Capture the cell that displays the provided text and extract its (X, Y) central coordinate. 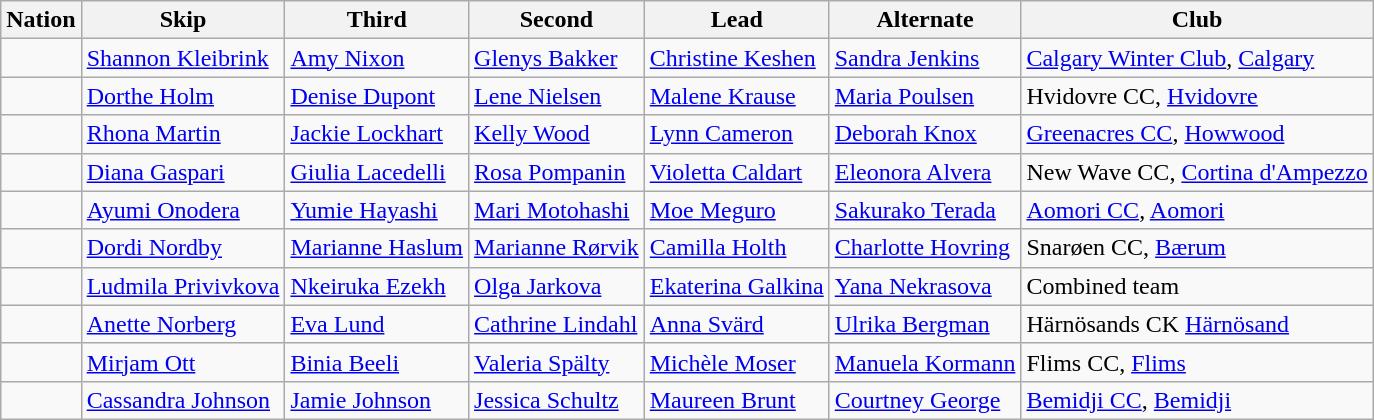
Marianne Haslum (377, 248)
Dordi Nordby (183, 248)
Lene Nielsen (557, 96)
Sandra Jenkins (925, 58)
Ayumi Onodera (183, 210)
Sakurako Terada (925, 210)
Olga Jarkova (557, 286)
Malene Krause (736, 96)
Denise Dupont (377, 96)
Aomori CC, Aomori (1197, 210)
Charlotte Hovring (925, 248)
Yana Nekrasova (925, 286)
Violetta Caldart (736, 172)
Maria Poulsen (925, 96)
Giulia Lacedelli (377, 172)
Valeria Spälty (557, 362)
Greenacres CC, Howwood (1197, 134)
Second (557, 20)
Binia Beeli (377, 362)
Kelly Wood (557, 134)
Bemidji CC, Bemidji (1197, 400)
Snarøen CC, Bærum (1197, 248)
Alternate (925, 20)
Eva Lund (377, 324)
Christine Keshen (736, 58)
Jamie Johnson (377, 400)
Diana Gaspari (183, 172)
Camilla Holth (736, 248)
Glenys Bakker (557, 58)
Ekaterina Galkina (736, 286)
Moe Meguro (736, 210)
Cassandra Johnson (183, 400)
Maureen Brunt (736, 400)
Mari Motohashi (557, 210)
Marianne Rørvik (557, 248)
Third (377, 20)
Ludmila Privivkova (183, 286)
Rhona Martin (183, 134)
Flims CC, Flims (1197, 362)
Amy Nixon (377, 58)
Rosa Pompanin (557, 172)
Lynn Cameron (736, 134)
Courtney George (925, 400)
New Wave CC, Cortina d'Ampezzo (1197, 172)
Ulrika Bergman (925, 324)
Michèle Moser (736, 362)
Club (1197, 20)
Shannon Kleibrink (183, 58)
Jessica Schultz (557, 400)
Deborah Knox (925, 134)
Manuela Kormann (925, 362)
Anette Norberg (183, 324)
Nation (41, 20)
Anna Svärd (736, 324)
Calgary Winter Club, Calgary (1197, 58)
Eleonora Alvera (925, 172)
Dorthe Holm (183, 96)
Lead (736, 20)
Skip (183, 20)
Cathrine Lindahl (557, 324)
Härnösands CK Härnösand (1197, 324)
Mirjam Ott (183, 362)
Hvidovre CC, Hvidovre (1197, 96)
Yumie Hayashi (377, 210)
Jackie Lockhart (377, 134)
Nkeiruka Ezekh (377, 286)
Сombined team (1197, 286)
